Return (X, Y) of the center of cell containing provided text 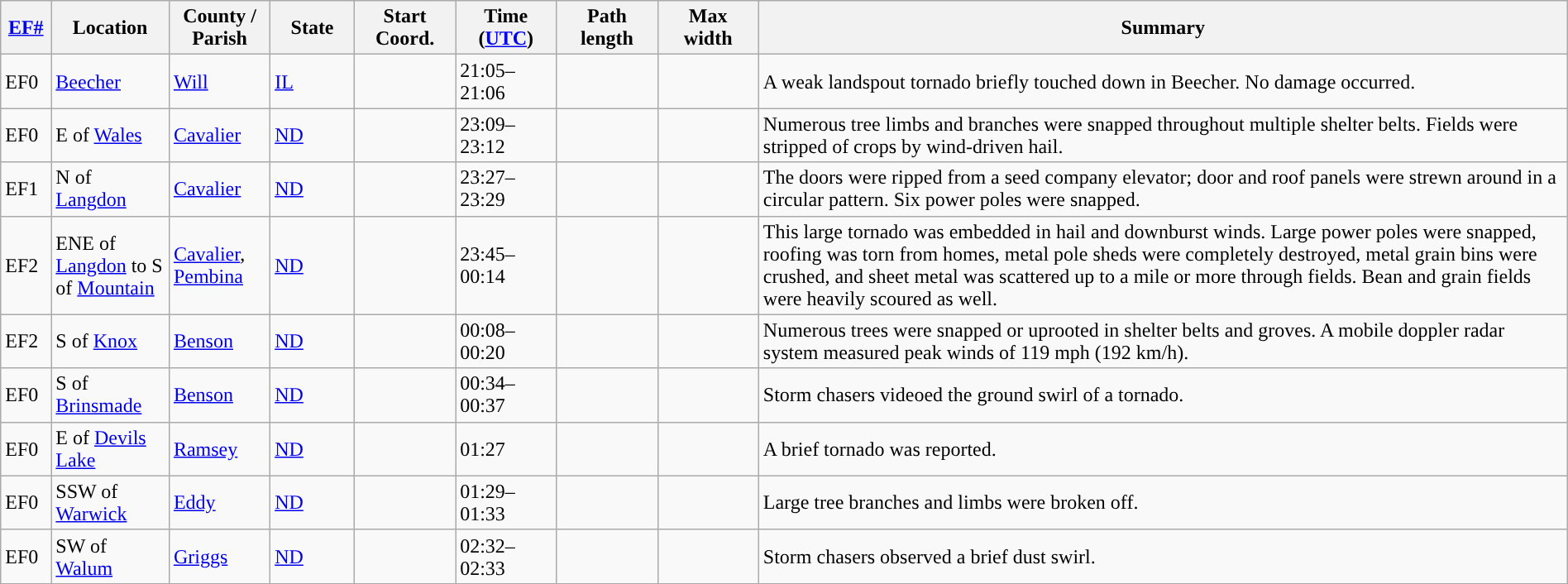
Will (219, 81)
00:08–00:20 (506, 341)
EF# (26, 28)
01:27 (506, 448)
E of Wales (111, 136)
Ramsey (219, 448)
ENE of Langdon to S of Mountain (111, 265)
Cavalier, Pembina (219, 265)
Storm chasers videoed the ground swirl of a tornado. (1163, 395)
SW of Walum (111, 556)
County / Parish (219, 28)
A weak landspout tornado briefly touched down in Beecher. No damage occurred. (1163, 81)
23:45–00:14 (506, 265)
Griggs (219, 556)
Large tree branches and limbs were broken off. (1163, 503)
21:05–21:06 (506, 81)
23:27–23:29 (506, 189)
Eddy (219, 503)
Location (111, 28)
SSW of Warwick (111, 503)
Time (UTC) (506, 28)
Numerous trees were snapped or uprooted in shelter belts and groves. A mobile doppler radar system measured peak winds of 119 mph (192 km/h). (1163, 341)
23:09–23:12 (506, 136)
00:34–00:37 (506, 395)
S of Knox (111, 341)
IL (313, 81)
A brief tornado was reported. (1163, 448)
N of Langdon (111, 189)
E of Devils Lake (111, 448)
Storm chasers observed a brief dust swirl. (1163, 556)
State (313, 28)
S of Brinsmade (111, 395)
Max width (708, 28)
02:32–02:33 (506, 556)
Summary (1163, 28)
Numerous tree limbs and branches were snapped throughout multiple shelter belts. Fields were stripped of crops by wind-driven hail. (1163, 136)
Beecher (111, 81)
Start Coord. (404, 28)
01:29–01:33 (506, 503)
EF1 (26, 189)
The doors were ripped from a seed company elevator; door and roof panels were strewn around in a circular pattern. Six power poles were snapped. (1163, 189)
Path length (607, 28)
